Capture the cell that displays the provided text and extract its [x, y] central coordinate. 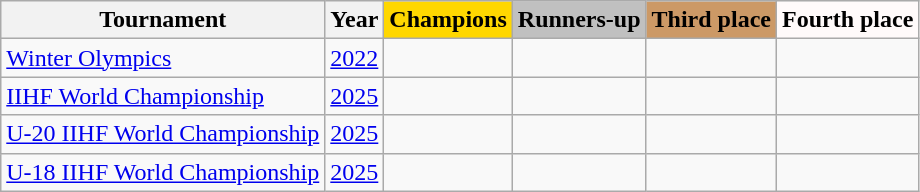
Fourth place [847, 20]
2022 [354, 58]
Runners-up [579, 20]
Tournament [163, 20]
Champions [448, 20]
Year [354, 20]
Third place [711, 20]
U-20 IIHF World Championship [163, 134]
IIHF World Championship [163, 96]
Winter Olympics [163, 58]
U-18 IIHF World Championship [163, 172]
